Output the (x, y) coordinate of the center of the cell containing the given text.  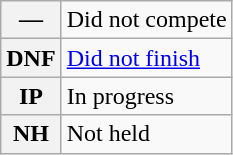
DNF (31, 58)
Did not compete (146, 20)
IP (31, 96)
In progress (146, 96)
Not held (146, 134)
— (31, 20)
NH (31, 134)
Did not finish (146, 58)
